Find where the given text appears and provide that cell's center as [X, Y] coordinate. 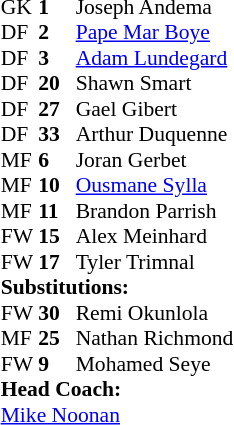
Substitutions: [118, 287]
6 [57, 160]
Head Coach: [118, 389]
Joran Gerbet [155, 160]
9 [57, 364]
10 [57, 185]
Gael Gibert [155, 109]
27 [57, 109]
17 [57, 262]
3 [57, 58]
Brandon Parrish [155, 211]
Ousmane Sylla [155, 185]
20 [57, 83]
2 [57, 33]
Alex Meinhard [155, 237]
25 [57, 339]
Adam Lundegard [155, 58]
33 [57, 135]
Remi Okunlola [155, 313]
Nathan Richmond [155, 339]
11 [57, 211]
Arthur Duquenne [155, 135]
Shawn Smart [155, 83]
Mohamed Seye [155, 364]
15 [57, 237]
Pape Mar Boye [155, 33]
Tyler Trimnal [155, 262]
30 [57, 313]
